For the text-containing cell, return its midpoint in (x, y) coordinate format. 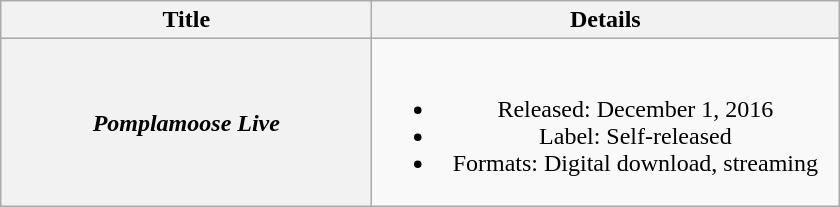
Released: December 1, 2016Label: Self-releasedFormats: Digital download, streaming (606, 122)
Pomplamoose Live (186, 122)
Title (186, 20)
Details (606, 20)
